For the text-containing cell, return its midpoint in (X, Y) coordinate format. 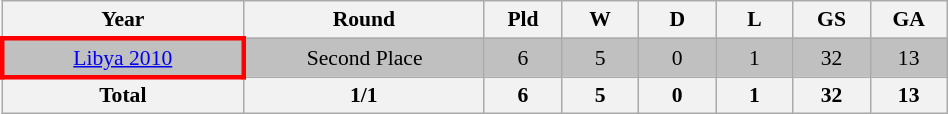
GA (908, 20)
D (678, 20)
Second Place (364, 58)
W (600, 20)
Pld (522, 20)
Year (122, 20)
Total (122, 96)
1/1 (364, 96)
L (754, 20)
Libya 2010 (122, 58)
Round (364, 20)
GS (832, 20)
